Find where the given text appears and provide that cell's center as (X, Y) coordinate. 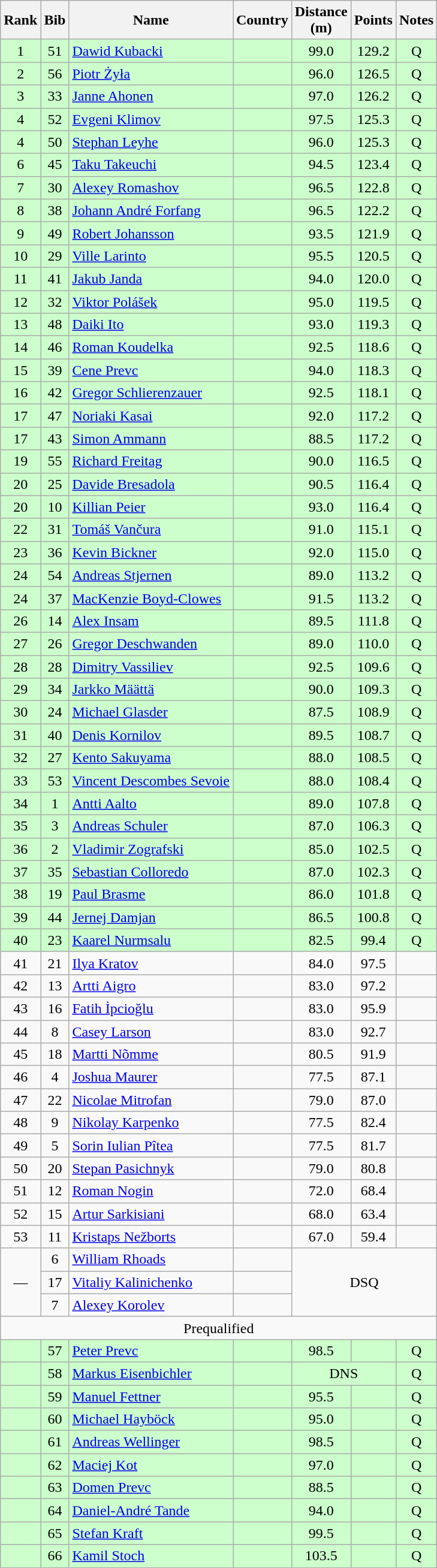
Daniel-André Tande (151, 1510)
21 (55, 963)
Jarkko Määttä (151, 690)
Stefan Kraft (151, 1533)
Robert Johansson (151, 233)
Tomáš Vančura (151, 530)
Paul Brasme (151, 895)
Simon Ammann (151, 439)
Kaarel Nurmsalu (151, 940)
Alexey Korolev (151, 1305)
126.2 (373, 96)
Kristaps Nežborts (151, 1237)
122.2 (373, 210)
101.8 (373, 895)
121.9 (373, 233)
118.1 (373, 393)
119.3 (373, 325)
— (20, 1282)
DNS (343, 1373)
Piotr Żyła (151, 74)
Davide Bresadola (151, 484)
Roman Nogin (151, 1191)
91.9 (373, 1055)
Manuel Fettner (151, 1397)
Points (373, 20)
Killian Peier (151, 507)
108.5 (373, 758)
Andreas Wellinger (151, 1442)
Artur Sarkisiani (151, 1214)
Prequalified (219, 1328)
Alex Insam (151, 621)
97.2 (373, 986)
110.0 (373, 643)
81.7 (373, 1146)
Kento Sakuyama (151, 758)
Andreas Schuler (151, 826)
126.5 (373, 74)
120.5 (373, 256)
119.5 (373, 301)
59.4 (373, 1237)
56 (55, 74)
Vitaliy Kalinichenko (151, 1282)
Nicolae Mitrofan (151, 1100)
64 (55, 1510)
Maciej Kot (151, 1465)
108.7 (373, 735)
Notes (416, 20)
99.5 (321, 1533)
Johann André Forfang (151, 210)
68.4 (373, 1191)
87.5 (321, 712)
118.3 (373, 370)
63 (55, 1488)
62 (55, 1465)
Vincent Descombes Sevoie (151, 781)
Vladimir Zografski (151, 849)
Fatih İpcioğlu (151, 1008)
Taku Takeuchi (151, 165)
Ilya Kratov (151, 963)
103.5 (321, 1556)
Markus Eisenbichler (151, 1373)
99.4 (373, 940)
99.0 (321, 51)
63.4 (373, 1214)
Alexey Romashov (151, 188)
129.2 (373, 51)
Andreas Stjernen (151, 575)
Sebastian Colloredo (151, 872)
57 (55, 1351)
115.1 (373, 530)
55 (55, 461)
Kevin Bickner (151, 552)
111.8 (373, 621)
Distance(m) (321, 20)
58 (55, 1373)
92.7 (373, 1031)
85.0 (321, 849)
120.0 (373, 279)
116.5 (373, 461)
Richard Freitag (151, 461)
Dawid Kubacki (151, 51)
109.3 (373, 690)
108.9 (373, 712)
86.5 (321, 917)
102.5 (373, 849)
82.5 (321, 940)
123.4 (373, 165)
91.5 (321, 598)
86.0 (321, 895)
90.5 (321, 484)
Martti Nõmme (151, 1055)
65 (55, 1533)
Bib (55, 20)
82.4 (373, 1123)
Kamil Stoch (151, 1556)
MacKenzie Boyd-Clowes (151, 598)
59 (55, 1397)
107.8 (373, 803)
Nikolay Karpenko (151, 1123)
Country (262, 20)
Michael Glasder (151, 712)
84.0 (321, 963)
18 (55, 1055)
Cene Prevc (151, 370)
Evgeni Klimov (151, 119)
95.9 (373, 1008)
Gregor Schlierenzauer (151, 393)
Stephan Leyhe (151, 142)
Roman Koudelka (151, 348)
91.0 (321, 530)
Name (151, 20)
100.8 (373, 917)
Dimitry Vassiliev (151, 667)
Jakub Janda (151, 279)
72.0 (321, 1191)
Antti Aalto (151, 803)
Sorin Iulian Pîtea (151, 1146)
Jernej Damjan (151, 917)
Rank (20, 20)
67.0 (321, 1237)
Daiki Ito (151, 325)
60 (55, 1419)
93.5 (321, 233)
94.5 (321, 165)
115.0 (373, 552)
William Rhoads (151, 1259)
DSQ (364, 1282)
122.8 (373, 188)
66 (55, 1556)
Viktor Polášek (151, 301)
61 (55, 1442)
Stepan Pasichnyk (151, 1168)
87.1 (373, 1077)
80.5 (321, 1055)
Casey Larson (151, 1031)
106.3 (373, 826)
109.6 (373, 667)
68.0 (321, 1214)
Domen Prevc (151, 1488)
80.8 (373, 1168)
Gregor Deschwanden (151, 643)
5 (55, 1146)
Michael Hayböck (151, 1419)
Janne Ahonen (151, 96)
Denis Kornilov (151, 735)
Noriaki Kasai (151, 416)
108.4 (373, 781)
Peter Prevc (151, 1351)
102.3 (373, 872)
Ville Larinto (151, 256)
54 (55, 575)
Artti Aigro (151, 986)
25 (55, 484)
118.6 (373, 348)
Joshua Maurer (151, 1077)
